Detect which cell encompasses the target text, then output its [x, y] center coordinate. 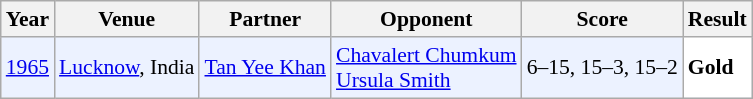
1965 [28, 68]
Result [718, 19]
Chavalert Chumkum Ursula Smith [426, 68]
Venue [126, 19]
Score [602, 19]
Tan Yee Khan [265, 68]
Partner [265, 19]
Lucknow, India [126, 68]
Year [28, 19]
Opponent [426, 19]
Gold [718, 68]
6–15, 15–3, 15–2 [602, 68]
